Search for the cell housing the specified text and yield its (x, y) center coordinate. 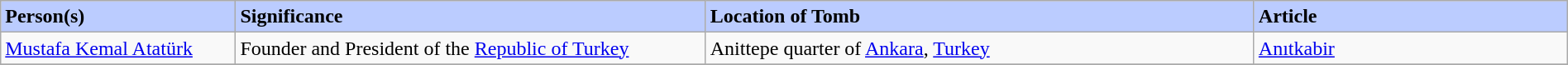
Significance (471, 17)
Anittepe quarter of Ankara, Turkey (979, 48)
Mustafa Kemal Atatürk (118, 48)
Person(s) (118, 17)
Location of Tomb (979, 17)
Founder and President of the Republic of Turkey (471, 48)
Anıtkabir (1411, 48)
Article (1411, 17)
